Detect which cell encompasses the target text, then output its [x, y] center coordinate. 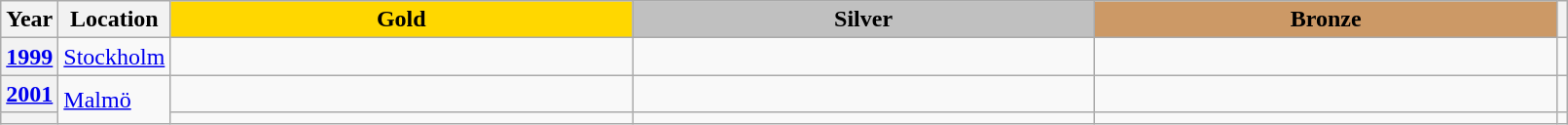
2001 [29, 94]
Silver [864, 20]
Stockholm [115, 57]
Year [29, 20]
Location [115, 20]
Gold [401, 20]
Malmö [115, 100]
1999 [29, 57]
Bronze [1326, 20]
